Locate the cell with the specified text and output its (x, y) center coordinate. 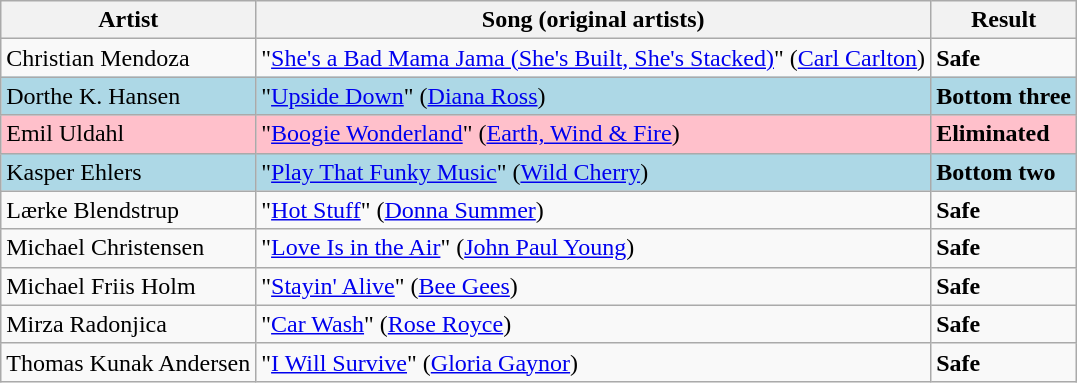
Dorthe K. Hansen (128, 96)
Bottom three (1004, 96)
Artist (128, 20)
Thomas Kunak Andersen (128, 362)
Michael Christensen (128, 248)
"Car Wash" (Rose Royce) (594, 324)
"Upside Down" (Diana Ross) (594, 96)
"She's a Bad Mama Jama (She's Built, She's Stacked)" (Carl Carlton) (594, 58)
Bottom two (1004, 172)
"Stayin' Alive" (Bee Gees) (594, 286)
Result (1004, 20)
Song (original artists) (594, 20)
Mirza Radonjica (128, 324)
Lærke Blendstrup (128, 210)
"Play That Funky Music" (Wild Cherry) (594, 172)
"Boogie Wonderland" (Earth, Wind & Fire) (594, 134)
"Hot Stuff" (Donna Summer) (594, 210)
Eliminated (1004, 134)
Emil Uldahl (128, 134)
Christian Mendoza (128, 58)
Michael Friis Holm (128, 286)
Kasper Ehlers (128, 172)
"I Will Survive" (Gloria Gaynor) (594, 362)
"Love Is in the Air" (John Paul Young) (594, 248)
